Capture the cell that displays the provided text and extract its [X, Y] central coordinate. 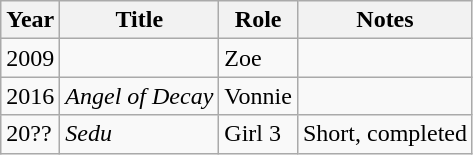
Sedu [140, 134]
20?? [30, 134]
Short, completed [384, 134]
Zoe [258, 58]
Girl 3 [258, 134]
Vonnie [258, 96]
Title [140, 20]
Notes [384, 20]
Role [258, 20]
Year [30, 20]
Angel of Decay [140, 96]
2009 [30, 58]
2016 [30, 96]
